Scan for the cell matching the given text and deliver its (x, y) coordinate at center. 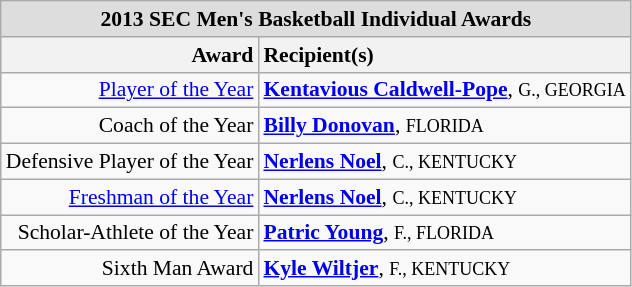
Kentavious Caldwell-Pope, G., GEORGIA (444, 90)
Recipient(s) (444, 55)
Scholar-Athlete of the Year (130, 233)
Kyle Wiltjer, F., KENTUCKY (444, 269)
Freshman of the Year (130, 197)
Defensive Player of the Year (130, 162)
Award (130, 55)
Sixth Man Award (130, 269)
Billy Donovan, FLORIDA (444, 126)
Patric Young, F., FLORIDA (444, 233)
2013 SEC Men's Basketball Individual Awards (316, 19)
Player of the Year (130, 90)
Coach of the Year (130, 126)
